Find where the given text appears and provide that cell's center as (X, Y) coordinate. 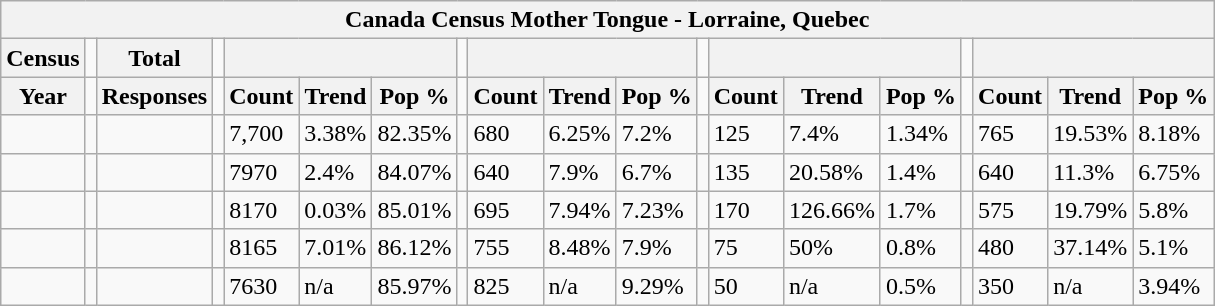
6.75% (1174, 172)
695 (506, 210)
575 (1010, 210)
8.48% (580, 248)
11.3% (1090, 172)
86.12% (414, 248)
6.25% (580, 134)
84.07% (414, 172)
Responses (154, 96)
825 (506, 286)
85.01% (414, 210)
125 (746, 134)
82.35% (414, 134)
0.5% (920, 286)
2.4% (336, 172)
Total (154, 58)
1.7% (920, 210)
126.66% (832, 210)
7,700 (262, 134)
Year (43, 96)
170 (746, 210)
1.34% (920, 134)
765 (1010, 134)
755 (506, 248)
0.03% (336, 210)
19.53% (1090, 134)
680 (506, 134)
7.01% (336, 248)
1.4% (920, 172)
5.1% (1174, 248)
Census (43, 58)
7970 (262, 172)
7.2% (656, 134)
19.79% (1090, 210)
20.58% (832, 172)
0.8% (920, 248)
8.18% (1174, 134)
8165 (262, 248)
7.23% (656, 210)
Canada Census Mother Tongue - Lorraine, Quebec (608, 20)
85.97% (414, 286)
7.4% (832, 134)
7630 (262, 286)
5.8% (1174, 210)
3.94% (1174, 286)
8170 (262, 210)
135 (746, 172)
350 (1010, 286)
480 (1010, 248)
6.7% (656, 172)
37.14% (1090, 248)
50 (746, 286)
7.94% (580, 210)
75 (746, 248)
50% (832, 248)
9.29% (656, 286)
3.38% (336, 134)
